Return the [x, y] coordinate for the center point of the cell that contains the specified text.  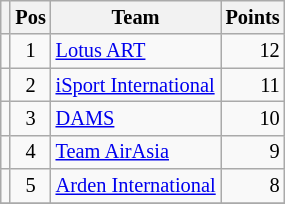
Arden International [136, 186]
5 [30, 186]
3 [30, 118]
4 [30, 152]
Team [136, 17]
11 [253, 85]
10 [253, 118]
8 [253, 186]
9 [253, 152]
12 [253, 51]
Lotus ART [136, 51]
DAMS [136, 118]
Pos [30, 17]
iSport International [136, 85]
Team AirAsia [136, 152]
Points [253, 17]
2 [30, 85]
1 [30, 51]
